Pinpoint the cell where the given text exists, returning its [x, y] midpoint coordinate. 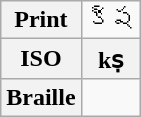
ISO [41, 59]
kṣ [110, 59]
క్ష [110, 20]
Print [41, 20]
Braille [41, 97]
